Return the (x, y) coordinate for the center point of the cell that contains the specified text.  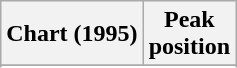
Chart (1995) (72, 34)
Peakposition (189, 34)
